Search for the cell housing the specified text and yield its [X, Y] center coordinate. 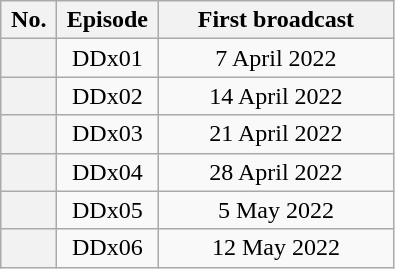
12 May 2022 [276, 248]
Episode [108, 20]
28 April 2022 [276, 172]
DDx03 [108, 134]
14 April 2022 [276, 96]
DDx05 [108, 210]
DDx06 [108, 248]
No. [29, 20]
DDx01 [108, 58]
First broadcast [276, 20]
DDx02 [108, 96]
DDx04 [108, 172]
21 April 2022 [276, 134]
7 April 2022 [276, 58]
5 May 2022 [276, 210]
